Return (x, y) of the center of cell containing provided text 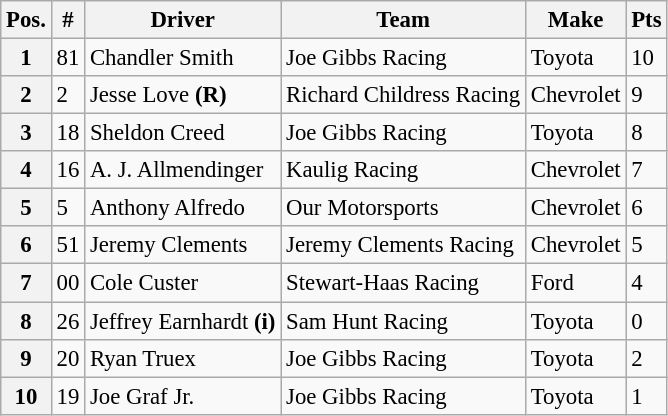
16 (68, 170)
Anthony Alfredo (183, 208)
Cole Custer (183, 283)
# (68, 20)
Jeremy Clements (183, 245)
Pts (646, 20)
3 (26, 133)
Sheldon Creed (183, 133)
Richard Childress Racing (404, 95)
81 (68, 58)
Stewart-Haas Racing (404, 283)
Ryan Truex (183, 358)
Driver (183, 20)
19 (68, 396)
Pos. (26, 20)
Joe Graf Jr. (183, 396)
Sam Hunt Racing (404, 321)
0 (646, 321)
Jesse Love (R) (183, 95)
Jeffrey Earnhardt (i) (183, 321)
Make (575, 20)
Ford (575, 283)
18 (68, 133)
51 (68, 245)
26 (68, 321)
Team (404, 20)
Kaulig Racing (404, 170)
Chandler Smith (183, 58)
A. J. Allmendinger (183, 170)
Jeremy Clements Racing (404, 245)
20 (68, 358)
Our Motorsports (404, 208)
00 (68, 283)
